Scan for the cell matching the given text and deliver its [X, Y] coordinate at center. 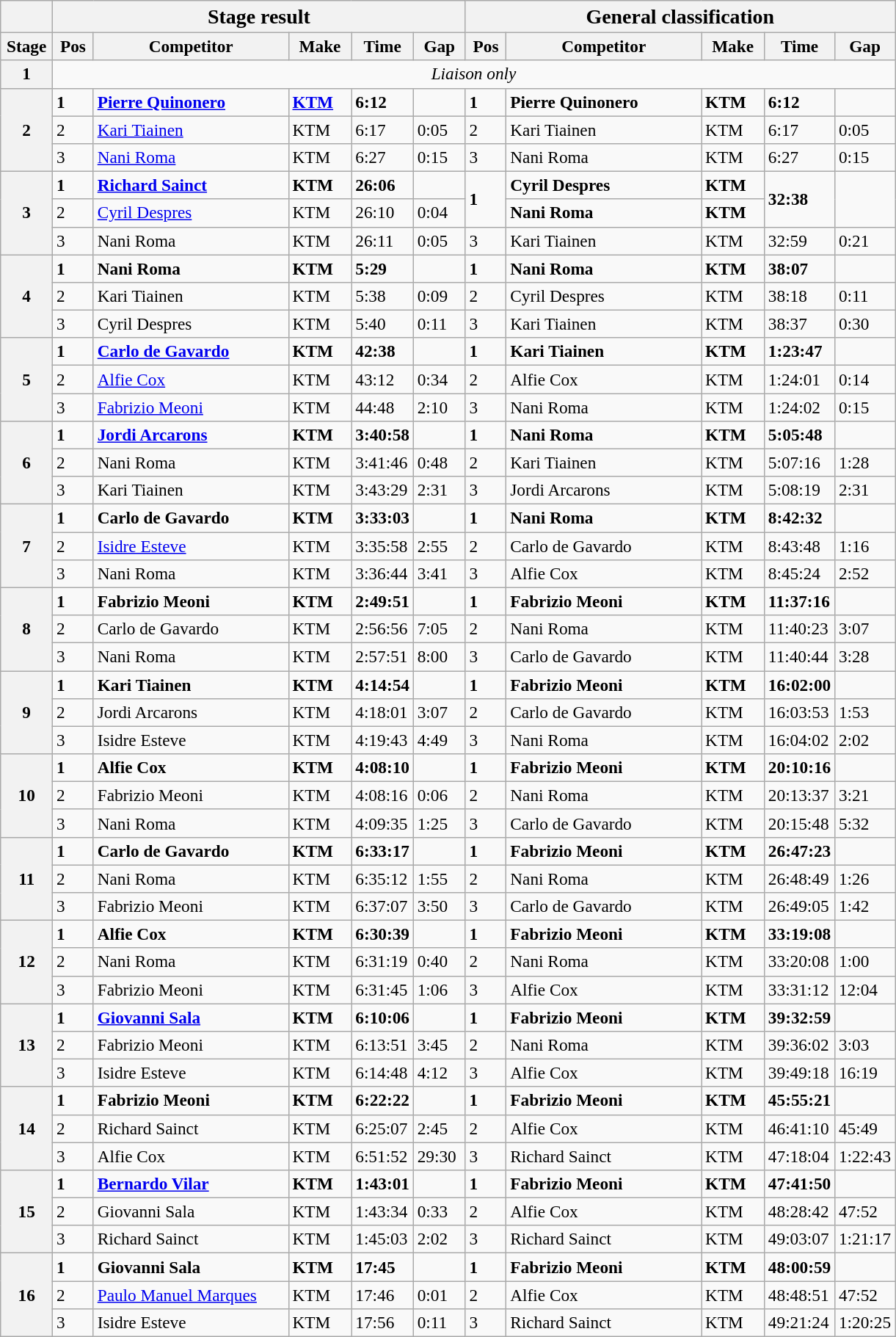
5:32 [865, 823]
33:31:12 [799, 990]
38:37 [799, 324]
6:33:17 [382, 851]
17:45 [382, 1267]
Bernardo Vilar [191, 1184]
2:49:51 [382, 601]
6:37:07 [382, 906]
1:43:34 [382, 1211]
0:01 [439, 1294]
45:55:21 [799, 1101]
20:15:48 [799, 823]
39:49:18 [799, 1073]
26:47:23 [799, 851]
2:55 [439, 546]
33:20:08 [799, 962]
1:06 [439, 990]
11:37:16 [799, 601]
0:30 [865, 324]
1:26 [865, 878]
Stage [26, 46]
5 [26, 379]
16:03:53 [799, 712]
11 [26, 878]
2:57:51 [382, 656]
1:53 [865, 712]
8:42:32 [799, 518]
0:09 [439, 296]
3:50 [439, 906]
0:06 [439, 795]
26:11 [382, 241]
0:04 [439, 213]
1:22:43 [865, 1156]
6:35:12 [382, 878]
0:40 [439, 962]
1:20:25 [865, 1322]
1:21:17 [865, 1239]
26:48:49 [799, 878]
1:00 [865, 962]
16:19 [865, 1073]
16 [26, 1294]
32:38 [799, 199]
3:41 [439, 573]
6:25:07 [382, 1128]
43:12 [382, 379]
33:19:08 [799, 934]
3:33:03 [382, 518]
11:40:23 [799, 628]
Paulo Manuel Marques [191, 1294]
2:45 [439, 1128]
39:36:02 [799, 1045]
General classification [680, 16]
3:36:44 [382, 573]
15 [26, 1211]
5:29 [382, 268]
47:18:04 [799, 1156]
49:03:07 [799, 1239]
38:18 [799, 296]
14 [26, 1128]
6:10:06 [382, 1017]
47:41:50 [799, 1184]
48:00:59 [799, 1267]
4:18:01 [382, 712]
9 [26, 712]
6:13:51 [382, 1045]
7 [26, 545]
8 [26, 628]
0:33 [439, 1211]
4 [26, 295]
16:02:00 [799, 684]
1:43:01 [382, 1184]
4:14:54 [382, 684]
2:10 [439, 407]
6:14:48 [382, 1073]
1:28 [865, 463]
5:05:48 [799, 435]
4:49 [439, 740]
12:04 [865, 990]
1:24:01 [799, 379]
26:06 [382, 185]
16:04:02 [799, 740]
7:05 [439, 628]
20:13:37 [799, 795]
42:38 [382, 352]
3:41:46 [382, 463]
3:35:58 [382, 546]
6 [26, 463]
48:28:42 [799, 1211]
3:21 [865, 795]
0:48 [439, 463]
45:49 [865, 1128]
5:08:19 [799, 490]
46:41:10 [799, 1128]
3:28 [865, 656]
0:34 [439, 379]
8:00 [439, 656]
4:12 [439, 1073]
26:10 [382, 213]
17:46 [382, 1294]
20:10:16 [799, 767]
1:16 [865, 546]
32:59 [799, 241]
39:32:59 [799, 1017]
5:38 [382, 296]
2:52 [865, 573]
6:22:22 [382, 1101]
Stage result [260, 16]
44:48 [382, 407]
5:07:16 [799, 463]
1:24:02 [799, 407]
38:07 [799, 268]
4:08:10 [382, 767]
0:14 [865, 379]
6:31:45 [382, 990]
3:40:58 [382, 435]
26:49:05 [799, 906]
12 [26, 962]
6:30:39 [382, 934]
10 [26, 794]
2:56:56 [382, 628]
1:42 [865, 906]
4:19:43 [382, 740]
3:43:29 [382, 490]
11:40:44 [799, 656]
1:45:03 [382, 1239]
29:30 [439, 1156]
3:45 [439, 1045]
49:21:24 [799, 1322]
4:09:35 [382, 823]
6:51:52 [382, 1156]
4:08:16 [382, 795]
1:55 [439, 878]
48:48:51 [799, 1294]
5:40 [382, 324]
17:56 [382, 1322]
6:31:19 [382, 962]
1:25 [439, 823]
1:23:47 [799, 352]
3:03 [865, 1045]
Liaison only [474, 74]
13 [26, 1044]
0:21 [865, 241]
8:43:48 [799, 546]
8:45:24 [799, 573]
